Return the [x, y] coordinate for the center point of the cell that contains the specified text.  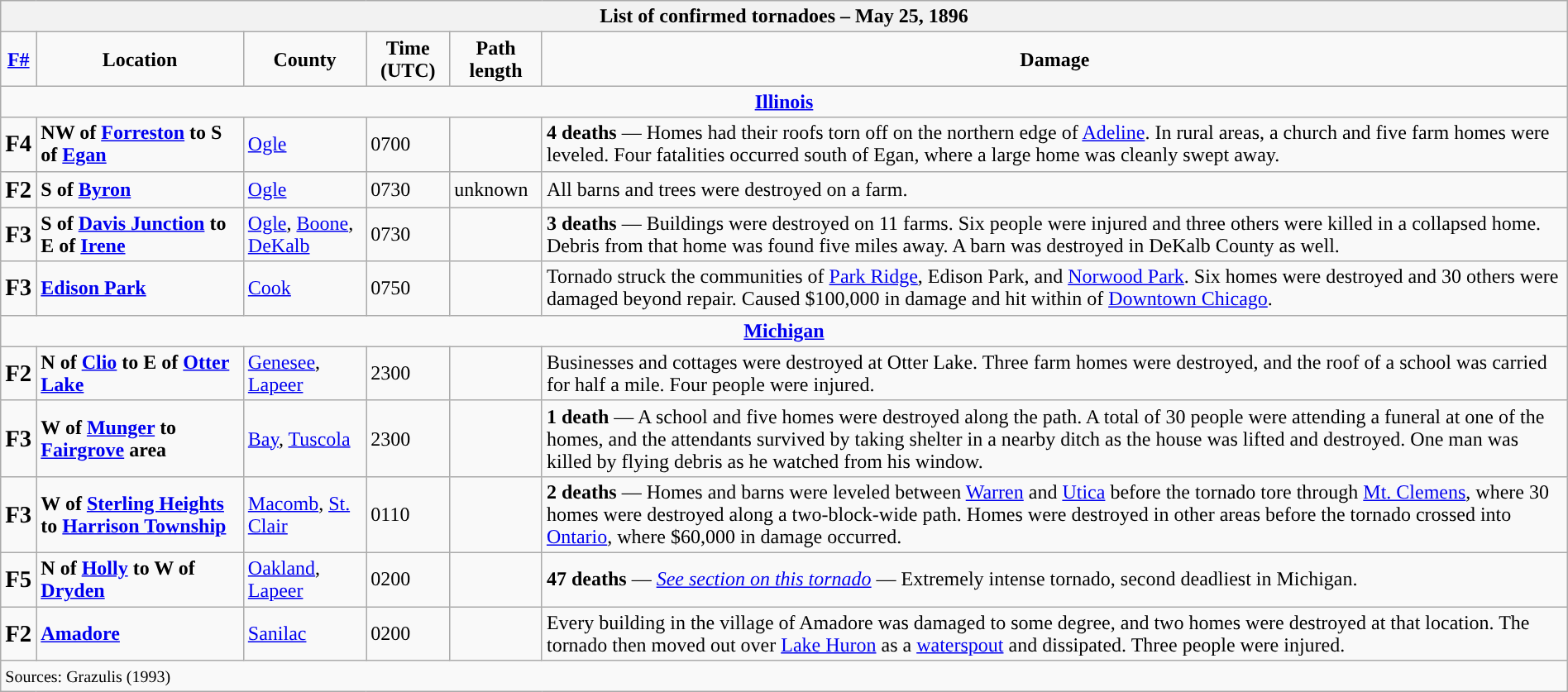
0700 [409, 144]
Macomb, St. Clair [304, 514]
unknown [496, 189]
Ogle, Boone, DeKalb [304, 235]
Sanilac [304, 633]
Oakland, Lapeer [304, 579]
F5 [18, 579]
F4 [18, 144]
Damage [1054, 60]
Bay, Tuscola [304, 438]
Time (UTC) [409, 60]
Location [140, 60]
Illinois [784, 102]
Cook [304, 288]
Sources: Grazulis (1993) [784, 676]
List of confirmed tornadoes – May 25, 1896 [784, 17]
F# [18, 60]
N of Clio to E of Otter Lake [140, 374]
47 deaths — See section on this tornado — Extremely intense tornado, second deadliest in Michigan. [1054, 579]
Genesee, Lapeer [304, 374]
S of Davis Junction to E of Irene [140, 235]
W of Munger to Fairgrove area [140, 438]
Path length [496, 60]
S of Byron [140, 189]
Edison Park [140, 288]
Amadore [140, 633]
All barns and trees were destroyed on a farm. [1054, 189]
0750 [409, 288]
0110 [409, 514]
Michigan [784, 331]
N of Holly to W of Dryden [140, 579]
County [304, 60]
W of Sterling Heights to Harrison Township [140, 514]
NW of Forreston to S of Egan [140, 144]
